From the cell containing the given text, extract its center point as [X, Y] coordinate. 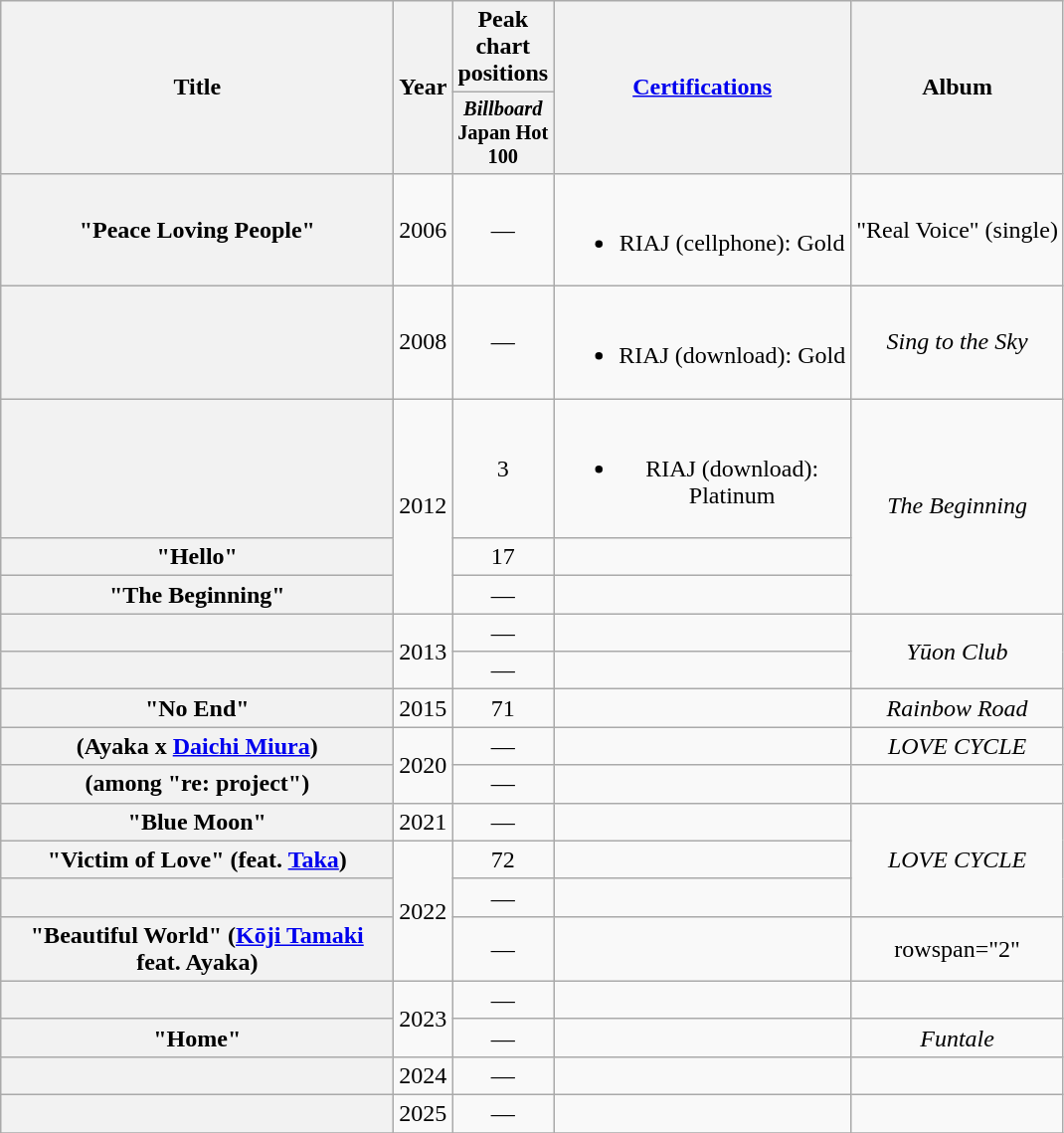
2006 [424, 229]
2023 [424, 1019]
Funtale [958, 1038]
Certifications [702, 88]
Rainbow Road [958, 708]
Title [197, 88]
Billboard Japan Hot 100 [503, 133]
2013 [424, 652]
RIAJ (download): Gold [702, 342]
(Ayaka x Daichi Miura) [197, 746]
"Hello" [197, 557]
2025 [424, 1114]
Yūon Club [958, 652]
2020 [424, 765]
72 [503, 859]
"Real Voice" (single) [958, 229]
2021 [424, 822]
"Peace Loving People" [197, 229]
2024 [424, 1075]
17 [503, 557]
rowspan="2" [958, 949]
2015 [424, 708]
(among "re: project") [197, 784]
"Home" [197, 1038]
Peak chart positions [503, 47]
"Beautiful World" (Kōji Tamaki feat. Ayaka) [197, 949]
The Beginning [958, 506]
Year [424, 88]
"No End" [197, 708]
"Victim of Love" (feat. Taka) [197, 859]
3 [503, 469]
"The Beginning" [197, 595]
71 [503, 708]
Album [958, 88]
Sing to the Sky [958, 342]
2012 [424, 506]
2022 [424, 911]
"Blue Moon" [197, 822]
2008 [424, 342]
RIAJ (cellphone): Gold [702, 229]
RIAJ (download): Platinum [702, 469]
